Return [X, Y] of the center of cell containing provided text 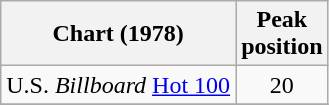
20 [282, 85]
Chart (1978) [118, 34]
Peakposition [282, 34]
U.S. Billboard Hot 100 [118, 85]
